Find where the given text appears and provide that cell's center as (x, y) coordinate. 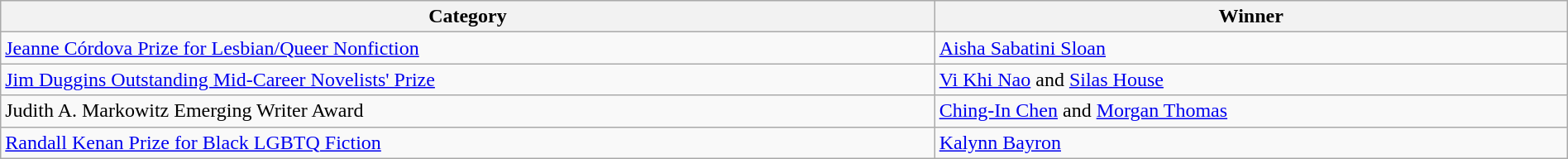
Category (468, 17)
Randall Kenan Prize for Black LGBTQ Fiction (468, 142)
Kalynn Bayron (1250, 142)
Judith A. Markowitz Emerging Writer Award (468, 111)
Ching-In Chen and Morgan Thomas (1250, 111)
Jeanne Córdova Prize for Lesbian/Queer Nonfiction (468, 48)
Vi Khi Nao and Silas House (1250, 79)
Aisha Sabatini Sloan (1250, 48)
Jim Duggins Outstanding Mid-Career Novelists' Prize (468, 79)
Winner (1250, 17)
